For the text-containing cell, return its midpoint in (X, Y) coordinate format. 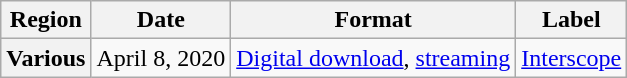
April 8, 2020 (161, 58)
Format (374, 20)
Various (46, 58)
Region (46, 20)
Digital download, streaming (374, 58)
Label (572, 20)
Interscope (572, 58)
Date (161, 20)
